Find where the given text appears and provide that cell's center as [x, y] coordinate. 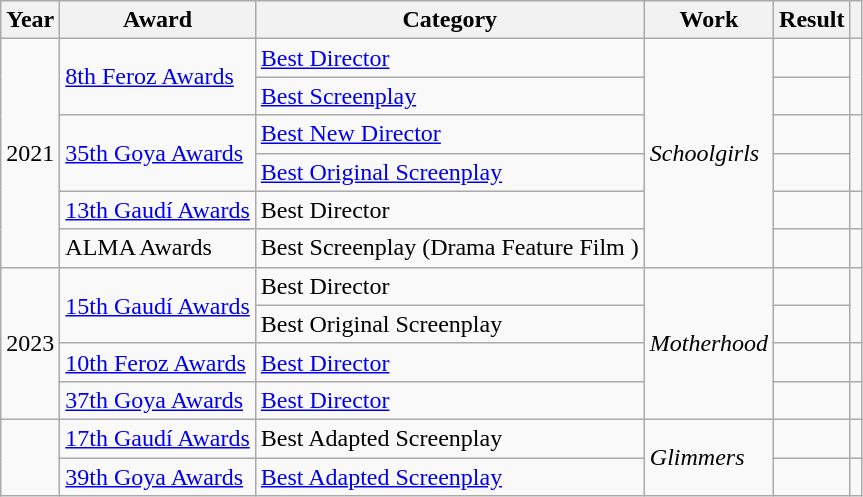
Result [812, 20]
Glimmers [708, 457]
8th Feroz Awards [158, 77]
39th Goya Awards [158, 477]
ALMA Awards [158, 248]
Work [708, 20]
10th Feroz Awards [158, 362]
35th Goya Awards [158, 153]
Category [450, 20]
Award [158, 20]
Best Screenplay (Drama Feature Film ) [450, 248]
Schoolgirls [708, 153]
17th Gaudí Awards [158, 438]
Best Screenplay [450, 96]
13th Gaudí Awards [158, 210]
Motherhood [708, 343]
15th Gaudí Awards [158, 305]
Year [30, 20]
2023 [30, 343]
2021 [30, 153]
Best New Director [450, 134]
37th Goya Awards [158, 400]
